Search for the cell housing the specified text and yield its (x, y) center coordinate. 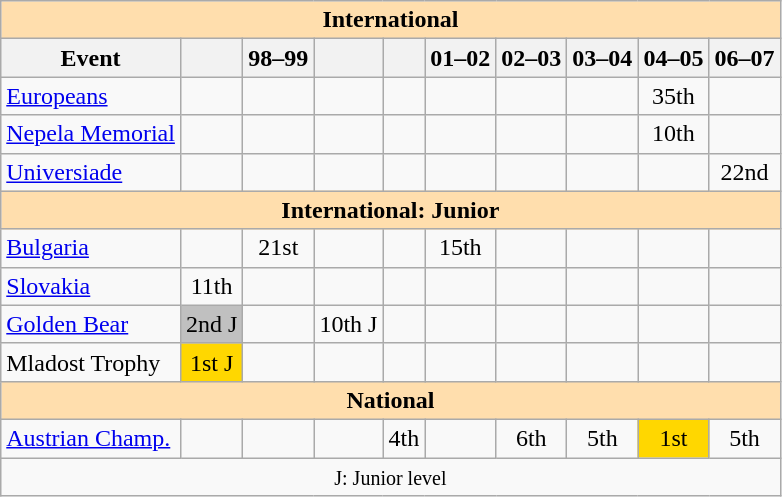
22nd (744, 172)
10th J (348, 324)
Nepela Memorial (91, 134)
11th (211, 286)
03–04 (602, 58)
10th (674, 134)
04–05 (674, 58)
International (390, 20)
Slovakia (91, 286)
6th (532, 438)
National (390, 400)
Europeans (91, 96)
98–99 (278, 58)
1st J (211, 362)
21st (278, 248)
J: Junior level (390, 477)
Mladost Trophy (91, 362)
4th (404, 438)
Event (91, 58)
02–03 (532, 58)
Golden Bear (91, 324)
2nd J (211, 324)
1st (674, 438)
35th (674, 96)
15th (460, 248)
01–02 (460, 58)
06–07 (744, 58)
Austrian Champ. (91, 438)
Universiade (91, 172)
Bulgaria (91, 248)
International: Junior (390, 210)
